Provide the (x, y) coordinate of the cell's center where the given text is located.  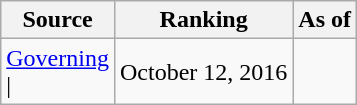
Ranking (203, 20)
Governing| (58, 72)
October 12, 2016 (203, 72)
Source (58, 20)
As of (325, 20)
